Pinpoint the cell where the given text exists, returning its [x, y] midpoint coordinate. 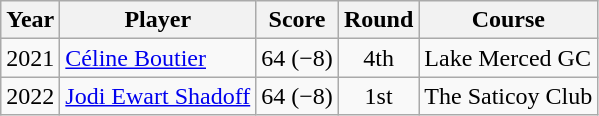
Course [508, 20]
The Saticoy Club [508, 96]
2021 [30, 58]
1st [378, 96]
2022 [30, 96]
4th [378, 58]
Year [30, 20]
Jodi Ewart Shadoff [158, 96]
Score [298, 20]
Lake Merced GC [508, 58]
Player [158, 20]
Céline Boutier [158, 58]
Round [378, 20]
